For the text-containing cell, return its midpoint in [x, y] coordinate format. 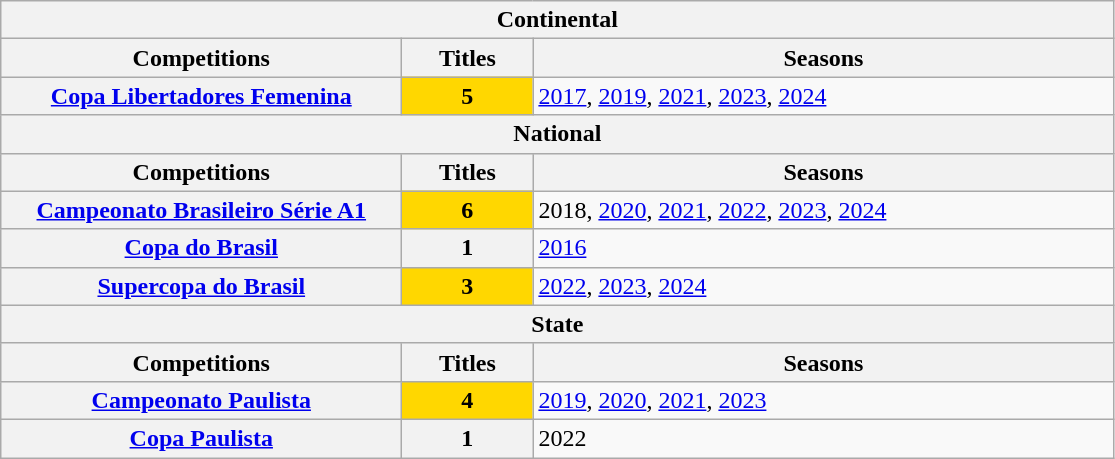
National [558, 134]
2022 [824, 438]
2019, 2020, 2021, 2023 [824, 400]
6 [468, 210]
2016 [824, 248]
Copa do Brasil [202, 248]
2022, 2023, 2024 [824, 286]
Campeonato Paulista [202, 400]
Continental [558, 20]
State [558, 324]
Campeonato Brasileiro Série A1 [202, 210]
Copa Paulista [202, 438]
5 [468, 96]
4 [468, 400]
2017, 2019, 2021, 2023, 2024 [824, 96]
Copa Libertadores Femenina [202, 96]
3 [468, 286]
Supercopa do Brasil [202, 286]
2018, 2020, 2021, 2022, 2023, 2024 [824, 210]
